Identify which cell holds the provided text, then report its [X, Y] central coordinate. 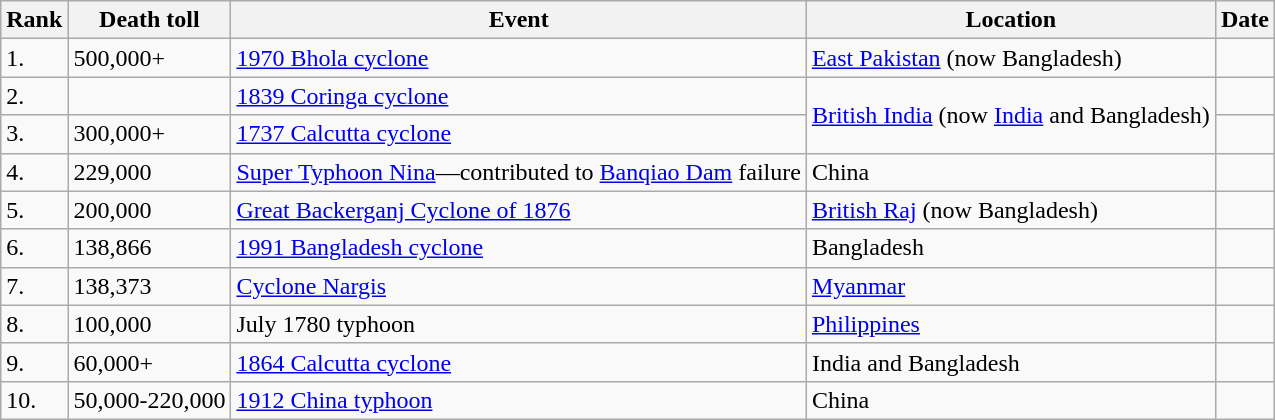
229,000 [150, 172]
Location [1010, 20]
British India (now India and Bangladesh) [1010, 115]
Rank [34, 20]
50,000-220,000 [150, 400]
100,000 [150, 324]
Death toll [150, 20]
Myanmar [1010, 286]
East Pakistan (now Bangladesh) [1010, 58]
1. [34, 58]
3. [34, 134]
1970 Bhola cyclone [518, 58]
6. [34, 248]
Event [518, 20]
8. [34, 324]
July 1780 typhoon [518, 324]
60,000+ [150, 362]
1991 Bangladesh cyclone [518, 248]
Super Typhoon Nina—contributed to Banqiao Dam failure [518, 172]
138,866 [150, 248]
2. [34, 96]
Bangladesh [1010, 248]
500,000+ [150, 58]
200,000 [150, 210]
1839 Coringa cyclone [518, 96]
1737 Calcutta cyclone [518, 134]
Cyclone Nargis [518, 286]
7. [34, 286]
300,000+ [150, 134]
9. [34, 362]
4. [34, 172]
1912 China typhoon [518, 400]
1864 Calcutta cyclone [518, 362]
British Raj (now Bangladesh) [1010, 210]
Philippines [1010, 324]
India and Bangladesh [1010, 362]
10. [34, 400]
Great Backerganj Cyclone of 1876 [518, 210]
5. [34, 210]
138,373 [150, 286]
Date [1244, 20]
